Pinpoint the cell where the given text exists, returning its [x, y] midpoint coordinate. 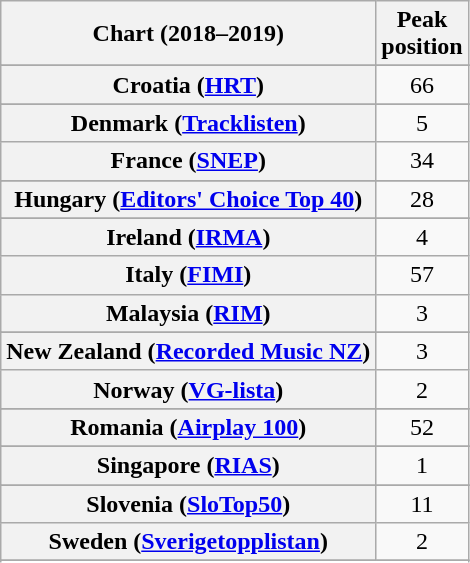
Peakposition [422, 34]
France (SNEP) [188, 161]
5 [422, 123]
New Zealand (Recorded Music NZ) [188, 351]
Hungary (Editors' Choice Top 40) [188, 199]
28 [422, 199]
Italy (FIMI) [188, 275]
66 [422, 85]
Croatia (HRT) [188, 85]
1 [422, 465]
11 [422, 503]
Romania (Airplay 100) [188, 427]
Malaysia (RIM) [188, 313]
Sweden (Sverigetopplistan) [188, 542]
4 [422, 237]
Singapore (RIAS) [188, 465]
57 [422, 275]
Denmark (Tracklisten) [188, 123]
34 [422, 161]
Ireland (IRMA) [188, 237]
Slovenia (SloTop50) [188, 503]
52 [422, 427]
Norway (VG-lista) [188, 389]
Chart (2018–2019) [188, 34]
